Return (X, Y) of the center of cell containing provided text 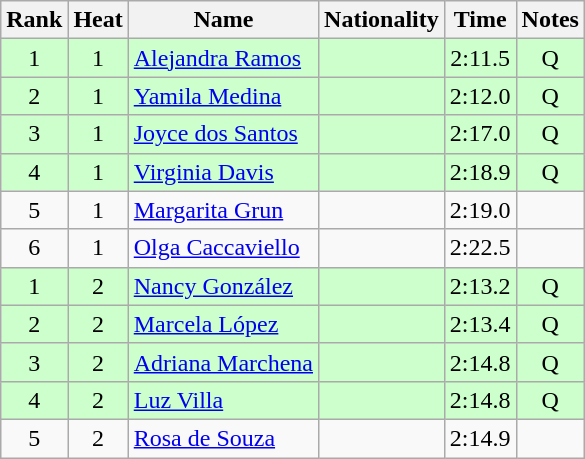
Margarita Grun (223, 210)
2:19.0 (480, 210)
Marcela López (223, 324)
Virginia Davis (223, 172)
Heat (98, 20)
Nancy González (223, 286)
Rosa de Souza (223, 438)
2:17.0 (480, 134)
2:12.0 (480, 96)
Notes (550, 20)
6 (34, 248)
Adriana Marchena (223, 362)
2:22.5 (480, 248)
Luz Villa (223, 400)
2:14.9 (480, 438)
Yamila Medina (223, 96)
2:11.5 (480, 58)
2:13.2 (480, 286)
Olga Caccaviello (223, 248)
Joyce dos Santos (223, 134)
2:18.9 (480, 172)
Name (223, 20)
Nationality (382, 20)
Time (480, 20)
Rank (34, 20)
Alejandra Ramos (223, 58)
2:13.4 (480, 324)
